Return [x, y] of the center of cell containing provided text 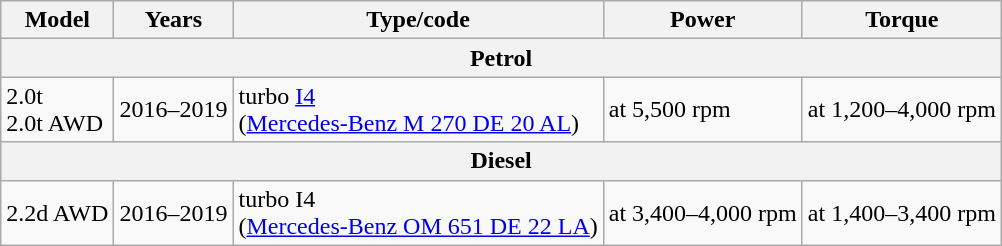
at 1,400–3,400 rpm [902, 212]
Model [58, 20]
turbo I4(Mercedes-Benz OM 651 DE 22 LA) [418, 212]
Type/code [418, 20]
Years [174, 20]
Petrol [502, 58]
Torque [902, 20]
2.0t2.0t AWD [58, 110]
Diesel [502, 161]
at 3,400–4,000 rpm [702, 212]
at 1,200–4,000 rpm [902, 110]
turbo I4(Mercedes-Benz M 270 DE 20 AL) [418, 110]
at 5,500 rpm [702, 110]
2.2d AWD [58, 212]
Power [702, 20]
